Identify which cell holds the provided text, then report its (x, y) central coordinate. 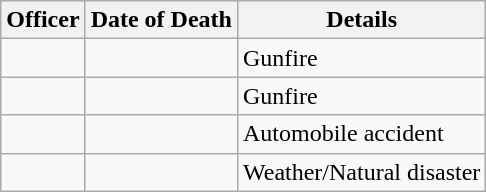
Details (361, 20)
Automobile accident (361, 134)
Officer (43, 20)
Weather/Natural disaster (361, 172)
Date of Death (161, 20)
